Extract the (X, Y) coordinate from the center of the cell holding the provided text.  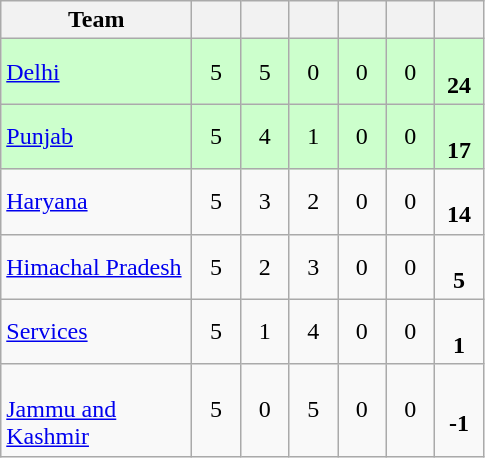
Delhi (96, 72)
17 (460, 136)
-1 (460, 410)
Team (96, 20)
Punjab (96, 136)
Jammu and Kashmir (96, 410)
24 (460, 72)
Haryana (96, 202)
Himachal Pradesh (96, 266)
14 (460, 202)
Services (96, 332)
